Extract the [x, y] coordinate from the center of the cell holding the provided text.  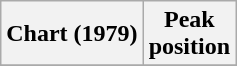
Chart (1979) [72, 34]
Peak position [189, 34]
